Identify which cell holds the provided text, then report its (x, y) central coordinate. 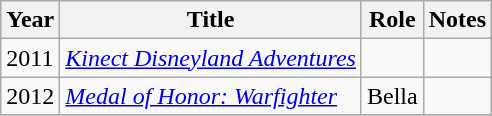
2011 (30, 58)
Bella (392, 96)
Year (30, 20)
Medal of Honor: Warfighter (211, 96)
2012 (30, 96)
Role (392, 20)
Notes (457, 20)
Kinect Disneyland Adventures (211, 58)
Title (211, 20)
